Identify which cell holds the provided text, then report its [X, Y] central coordinate. 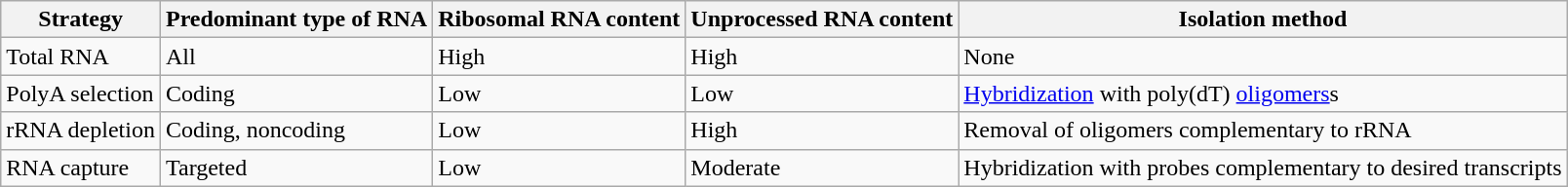
rRNA depletion [81, 131]
RNA capture [81, 168]
Removal of oligomers complementary to rRNA [1263, 131]
Coding [296, 93]
Strategy [81, 19]
Targeted [296, 168]
PolyA selection [81, 93]
Moderate [822, 168]
Predominant type of RNA [296, 19]
Coding, noncoding [296, 131]
Ribosomal RNA content [560, 19]
All [296, 56]
Isolation method [1263, 19]
Total RNA [81, 56]
None [1263, 56]
Unprocessed RNA content [822, 19]
Hybridization with poly(dT) oligomerss [1263, 93]
Hybridization with probes complementary to desired transcripts [1263, 168]
